Locate the cell with the specified text and output its (X, Y) center coordinate. 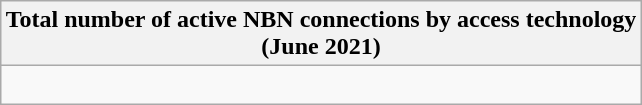
Total number of active NBN connections by access technology(June 2021) (321, 34)
